Output the [x, y] coordinate of the center of the cell containing the given text.  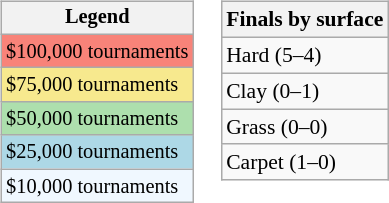
Finals by surface [304, 20]
Clay (0–1) [304, 91]
Carpet (1–0) [304, 162]
$100,000 tournaments [97, 51]
$10,000 tournaments [97, 186]
$75,000 tournaments [97, 85]
$50,000 tournaments [97, 119]
$25,000 tournaments [97, 152]
Hard (5–4) [304, 55]
Legend [97, 18]
Grass (0–0) [304, 127]
